Provide the [X, Y] coordinate of the cell's center where the given text is located.  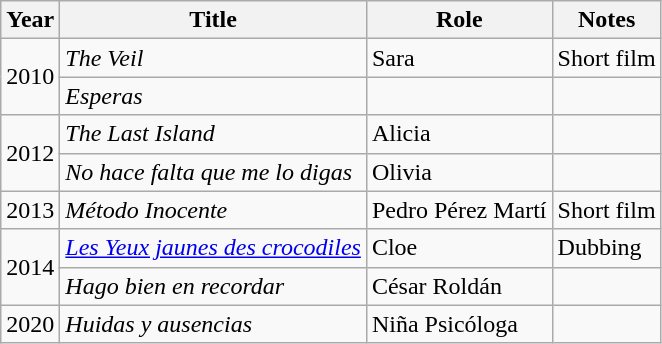
Huidas y ausencias [214, 324]
2020 [30, 324]
César Roldán [459, 286]
No hace falta que me lo digas [214, 172]
Esperas [214, 96]
Método Inocente [214, 210]
Role [459, 20]
Cloe [459, 248]
Les Yeux jaunes des crocodiles [214, 248]
2010 [30, 77]
Olivia [459, 172]
Niña Psicóloga [459, 324]
Pedro Pérez Martí [459, 210]
Hago bien en recordar [214, 286]
2013 [30, 210]
Dubbing [606, 248]
The Veil [214, 58]
Year [30, 20]
Sara [459, 58]
2014 [30, 267]
Notes [606, 20]
Alicia [459, 134]
The Last Island [214, 134]
2012 [30, 153]
Title [214, 20]
